Find where the given text appears and provide that cell's center as [X, Y] coordinate. 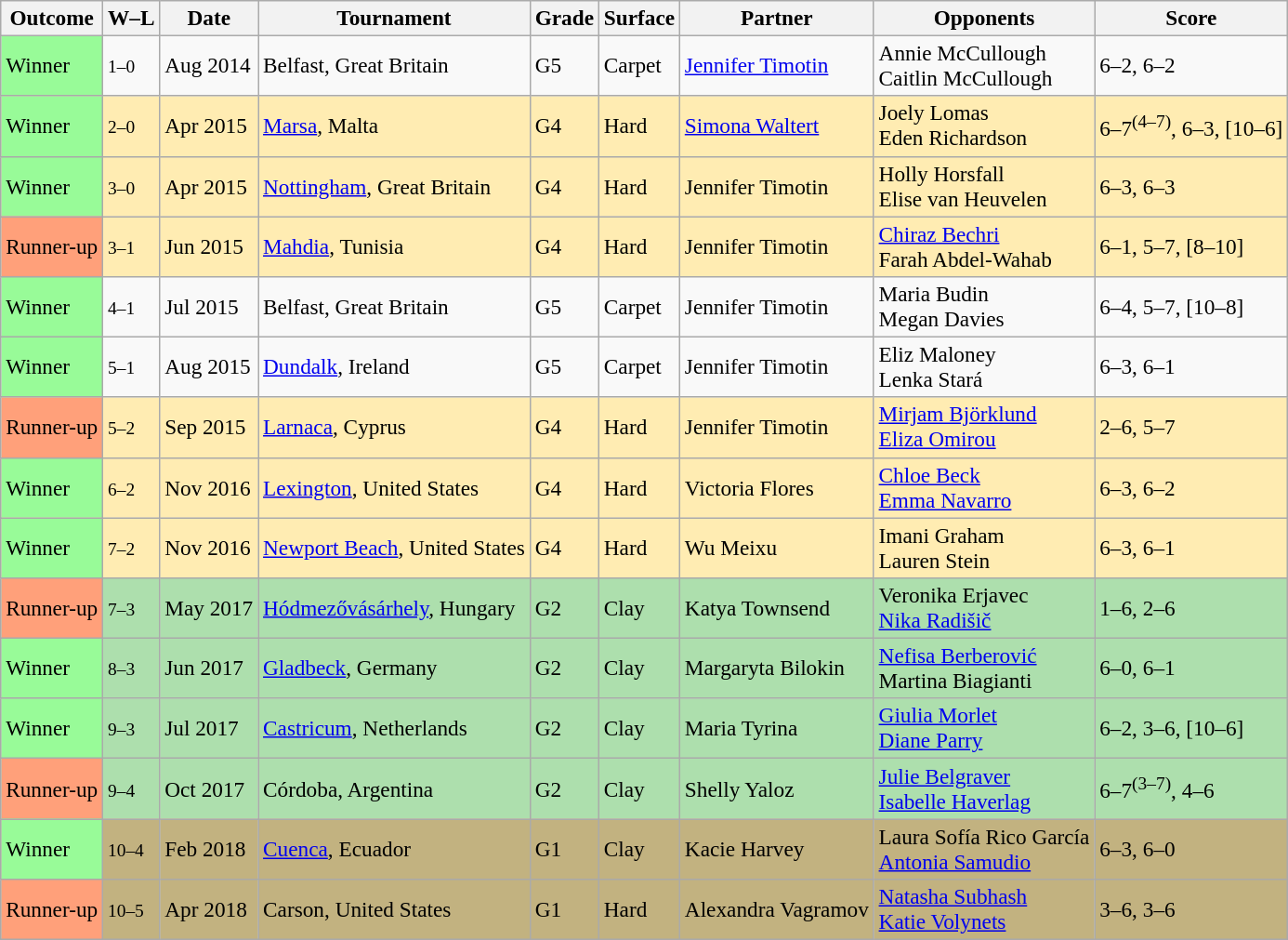
4–1 [132, 307]
10–4 [132, 848]
1–6, 2–6 [1191, 608]
Opponents [984, 18]
Annie McCullough Caitlin McCullough [984, 65]
Jun 2015 [209, 245]
Marsa, Malta [394, 126]
Margaryta Bilokin [777, 668]
Apr 2018 [209, 909]
May 2017 [209, 608]
Mahdia, Tunisia [394, 245]
Tournament [394, 18]
6–2 [132, 487]
Newport Beach, United States [394, 547]
Veronika Erjavec Nika Radišič [984, 608]
Jul 2015 [209, 307]
6–3, 6–0 [1191, 848]
Nefisa Berberović Martina Biagianti [984, 668]
Cuenca, Ecuador [394, 848]
Shelly Yaloz [777, 788]
Simona Waltert [777, 126]
Alexandra Vagramov [777, 909]
Joely Lomas Eden Richardson [984, 126]
Giulia Morlet Diane Parry [984, 729]
6–2, 3–6, [10–6] [1191, 729]
9–3 [132, 729]
W–L [132, 18]
Score [1191, 18]
Julie Belgraver Isabelle Haverlag [984, 788]
Laura Sofía Rico García Antonia Samudio [984, 848]
1–0 [132, 65]
3–6, 3–6 [1191, 909]
Sep 2015 [209, 428]
5–2 [132, 428]
Date [209, 18]
6–3, 6–2 [1191, 487]
6–2, 6–2 [1191, 65]
8–3 [132, 668]
Nottingham, Great Britain [394, 186]
7–3 [132, 608]
7–2 [132, 547]
Jun 2017 [209, 668]
Eliz Maloney Lenka Stará [984, 366]
2–0 [132, 126]
Maria Tyrina [777, 729]
Outcome [52, 18]
3–1 [132, 245]
6–7(4–7), 6–3, [10–6] [1191, 126]
Kacie Harvey [777, 848]
2–6, 5–7 [1191, 428]
Larnaca, Cyprus [394, 428]
Córdoba, Argentina [394, 788]
Gladbeck, Germany [394, 668]
Jul 2017 [209, 729]
Wu Meixu [777, 547]
Dundalk, Ireland [394, 366]
Aug 2014 [209, 65]
6–0, 6–1 [1191, 668]
Carson, United States [394, 909]
Mirjam Björklund Eliza Omirou [984, 428]
Chiraz Bechri Farah Abdel-Wahab [984, 245]
Natasha Subhash Katie Volynets [984, 909]
Partner [777, 18]
Lexington, United States [394, 487]
6–4, 5–7, [10–8] [1191, 307]
Grade [564, 18]
Oct 2017 [209, 788]
Aug 2015 [209, 366]
10–5 [132, 909]
6–1, 5–7, [8–10] [1191, 245]
Hódmezővásárhely, Hungary [394, 608]
6–7(3–7), 4–6 [1191, 788]
6–3, 6–3 [1191, 186]
Castricum, Netherlands [394, 729]
Surface [639, 18]
Victoria Flores [777, 487]
Feb 2018 [209, 848]
5–1 [132, 366]
Katya Townsend [777, 608]
9–4 [132, 788]
Holly Horsfall Elise van Heuvelen [984, 186]
3–0 [132, 186]
Imani Graham Lauren Stein [984, 547]
Maria Budin Megan Davies [984, 307]
Chloe Beck Emma Navarro [984, 487]
